Locate the cell with the specified text and output its [X, Y] center coordinate. 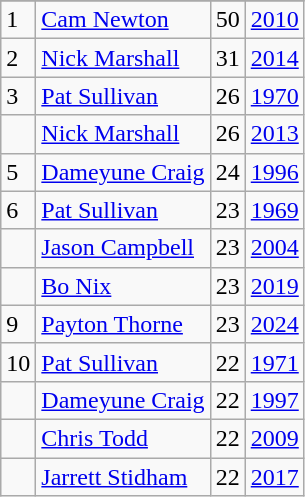
50 [228, 20]
6 [18, 210]
2010 [274, 20]
2 [18, 58]
24 [228, 172]
2014 [274, 58]
Jarrett Stidham [123, 477]
2024 [274, 324]
3 [18, 96]
5 [18, 172]
2009 [274, 438]
1971 [274, 362]
2017 [274, 477]
2019 [274, 286]
Payton Thorne [123, 324]
Jason Campbell [123, 248]
Bo Nix [123, 286]
1 [18, 20]
1969 [274, 210]
9 [18, 324]
1970 [274, 96]
1996 [274, 172]
Chris Todd [123, 438]
Cam Newton [123, 20]
1997 [274, 400]
10 [18, 362]
31 [228, 58]
2004 [274, 248]
2013 [274, 134]
